Find where the given text appears and provide that cell's center as (x, y) coordinate. 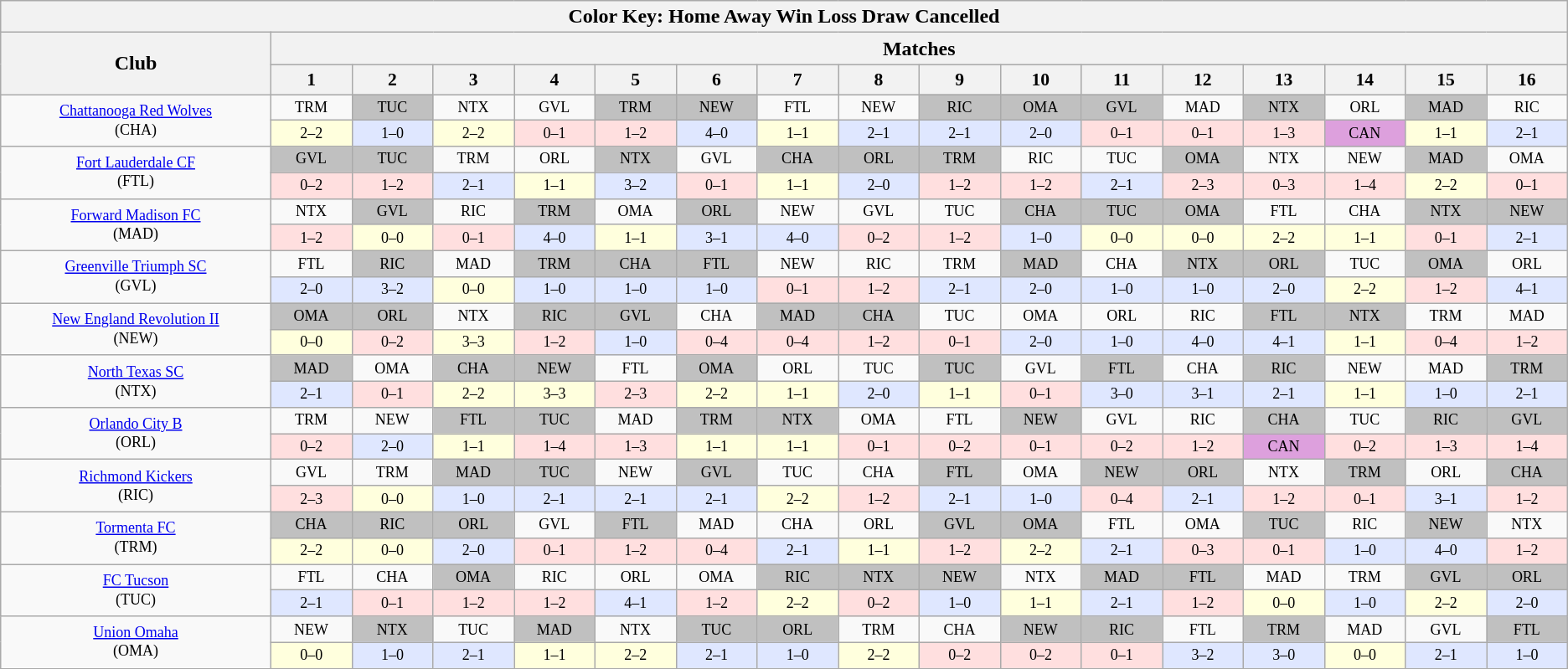
6 (717, 80)
Chattanooga Red Wolves(CHA) (136, 120)
4 (554, 80)
Matches (919, 49)
9 (960, 80)
5 (635, 80)
11 (1122, 80)
2 (392, 80)
Club (136, 64)
1 (312, 80)
Orlando City B(ORL) (136, 434)
7 (797, 80)
Forward Madison FC(MAD) (136, 224)
Fort Lauderdale CF(FTL) (136, 172)
Union Omaha(OMA) (136, 642)
Richmond Kickers(RIC) (136, 486)
16 (1526, 80)
8 (878, 80)
North Texas SC(NTX) (136, 381)
Color Key: Home Away Win Loss Draw Cancelled (784, 17)
13 (1283, 80)
New England Revolution II(NEW) (136, 329)
3 (474, 80)
10 (1040, 80)
Tormenta FC(TRM) (136, 538)
FC Tucson(TUC) (136, 590)
14 (1365, 80)
12 (1203, 80)
Greenville Triumph SC(GVL) (136, 277)
15 (1446, 80)
